For the text-containing cell, return its midpoint in (x, y) coordinate format. 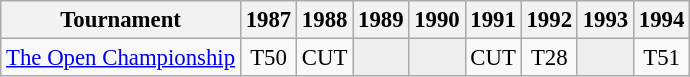
T50 (268, 58)
1987 (268, 20)
Tournament (121, 20)
T28 (549, 58)
1994 (661, 20)
1990 (437, 20)
T51 (661, 58)
1991 (493, 20)
1989 (381, 20)
1988 (325, 20)
The Open Championship (121, 58)
1993 (605, 20)
1992 (549, 20)
